Scan for the cell matching the given text and deliver its (X, Y) coordinate at center. 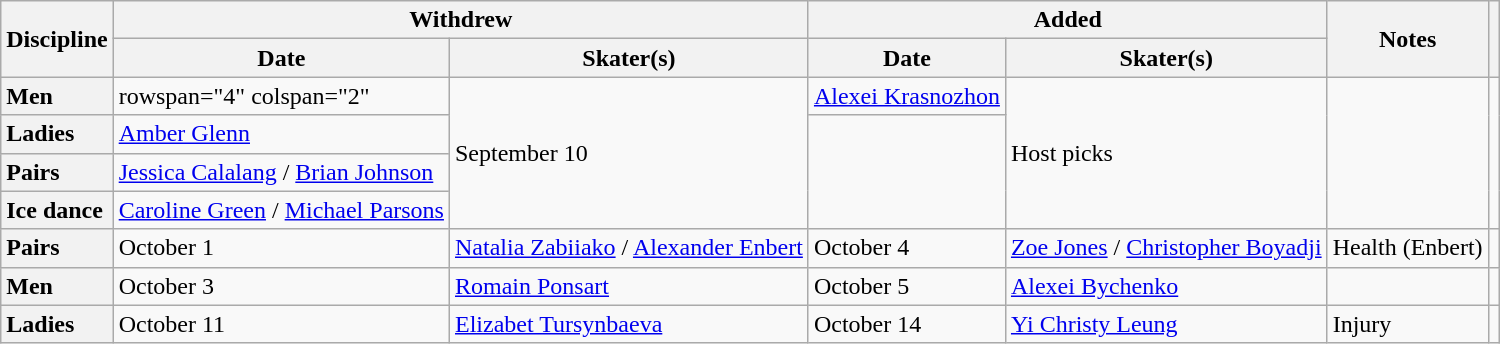
rowspan="4" colspan="2" (281, 96)
Ice dance (57, 210)
Yi Christy Leung (1166, 324)
Host picks (1166, 153)
Natalia Zabiiako / Alexander Enbert (628, 248)
Jessica Calalang / Brian Johnson (281, 172)
October 3 (281, 286)
Alexei Bychenko (1166, 286)
October 5 (906, 286)
Alexei Krasnozhon (906, 96)
October 1 (281, 248)
September 10 (628, 153)
Notes (1408, 39)
Amber Glenn (281, 134)
Withdrew (460, 20)
October 14 (906, 324)
October 11 (281, 324)
Romain Ponsart (628, 286)
Health (Enbert) (1408, 248)
Injury (1408, 324)
Added (1068, 20)
Elizabet Tursynbaeva (628, 324)
Caroline Green / Michael Parsons (281, 210)
Discipline (57, 39)
October 4 (906, 248)
Zoe Jones / Christopher Boyadji (1166, 248)
